Detect which cell encompasses the target text, then output its (x, y) center coordinate. 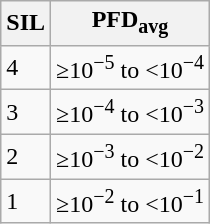
PFDavg (130, 23)
≥10−2 to <10−1 (130, 202)
1 (26, 202)
≥10−3 to <10−2 (130, 156)
2 (26, 156)
SIL (26, 23)
≥10−4 to <10−3 (130, 112)
3 (26, 112)
≥10−5 to <10−4 (130, 68)
4 (26, 68)
